For the text-containing cell, return its midpoint in (X, Y) coordinate format. 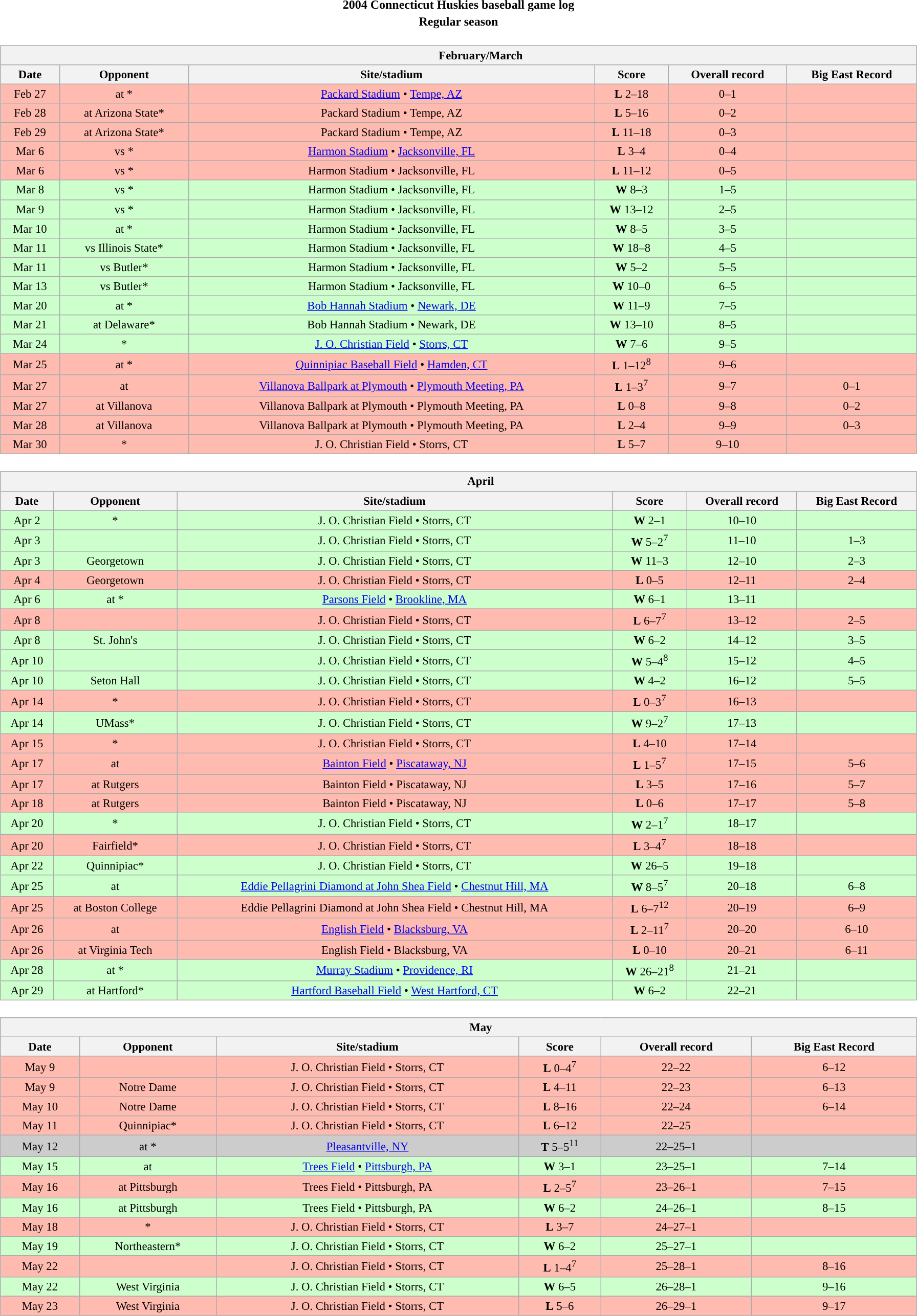
14–12 (742, 640)
at Boston College (115, 907)
9–17 (834, 1306)
L 0–5 (650, 580)
W 26–5 (650, 865)
22–23 (676, 1087)
25–28–1 (676, 1266)
W 5–2 (631, 267)
L 1–37 (631, 386)
May (458, 1027)
17–13 (742, 723)
L 2–57 (560, 1187)
Mar 21 (30, 325)
23–25–1 (676, 1167)
May 15 (40, 1167)
22–25–1 (676, 1146)
20–20 (742, 929)
L 2–117 (650, 929)
6–14 (834, 1106)
L 1–128 (631, 364)
13–11 (742, 599)
Fairfield* (115, 845)
2–4 (857, 580)
St. John's (115, 640)
UMass* (115, 723)
Feb 27 (30, 94)
Feb 28 (30, 113)
13–12 (742, 619)
8–15 (834, 1208)
5–6 (857, 764)
20–19 (742, 907)
5–7 (857, 784)
May 11 (40, 1126)
6–10 (857, 929)
22–24 (676, 1106)
L 0–10 (650, 950)
6–5 (728, 286)
22–21 (742, 990)
W 3–1 (560, 1167)
L 4–10 (650, 743)
at Virginia Tech (115, 950)
L 0–47 (560, 1067)
L 0–8 (631, 406)
L 2–4 (631, 426)
L 1–47 (560, 1266)
L 2–18 (631, 94)
W 18–8 (631, 248)
10–10 (742, 520)
Mar 8 (30, 190)
L 3–47 (650, 845)
5–8 (857, 803)
26–29–1 (676, 1306)
2–3 (857, 561)
18–17 (742, 823)
Hartford Baseball Field • West Hartford, CT (395, 990)
8–16 (834, 1266)
W 26–218 (650, 970)
vs Illinois State* (124, 248)
L 5–7 (631, 444)
W 6–5 (560, 1287)
17–15 (742, 764)
Mar 20 (30, 305)
16–12 (742, 681)
Murray Stadium • Providence, RI (395, 970)
L 11–12 (631, 171)
L 5–16 (631, 113)
Apr 18 (27, 803)
at Hartford* (115, 990)
21–21 (742, 970)
May 12 (40, 1146)
Mar 10 (30, 229)
9–6 (728, 364)
Parsons Field • Brookline, MA (395, 599)
Apr 28 (27, 970)
9–7 (728, 386)
6–12 (834, 1067)
26–28–1 (676, 1287)
Quinnipiac Baseball Field • Hamden, CT (391, 364)
23–26–1 (676, 1187)
6–9 (857, 907)
18–18 (742, 845)
February/March (458, 55)
Apr 4 (27, 580)
W 10–0 (631, 286)
9–10 (728, 444)
9–16 (834, 1287)
T 5–511 (560, 1146)
7–5 (728, 305)
W 11–3 (650, 561)
Mar 25 (30, 364)
12–11 (742, 580)
W 13–10 (631, 325)
May 18 (40, 1226)
W 4–2 (650, 681)
17–14 (742, 743)
9–8 (728, 406)
W 2–17 (650, 823)
12–10 (742, 561)
9–5 (728, 344)
25–27–1 (676, 1246)
May 23 (40, 1306)
1–5 (728, 190)
20–21 (742, 950)
W 11–9 (631, 305)
May 19 (40, 1246)
0–4 (728, 151)
W 5–48 (650, 660)
W 8–5 (631, 229)
L 6–12 (560, 1126)
6–13 (834, 1087)
W 2–1 (650, 520)
22–22 (676, 1067)
W 5–27 (650, 540)
L 3–4 (631, 151)
Mar 24 (30, 344)
Mar 9 (30, 209)
6–8 (857, 886)
8–5 (728, 325)
L 3–7 (560, 1226)
24–26–1 (676, 1208)
6–11 (857, 950)
L 4–11 (560, 1087)
Feb 29 (30, 132)
W 8–3 (631, 190)
15–12 (742, 660)
24–27–1 (676, 1226)
11–10 (742, 540)
7–15 (834, 1187)
Seton Hall (115, 681)
L 8–16 (560, 1106)
Northeastern* (147, 1246)
0–5 (728, 171)
Apr 29 (27, 990)
L 5–6 (560, 1306)
L 6–77 (650, 619)
L 3–5 (650, 784)
9–9 (728, 426)
April (458, 481)
W 7–6 (631, 344)
Apr 2 (27, 520)
L 1–57 (650, 764)
May 10 (40, 1106)
Mar 30 (30, 444)
W 13–12 (631, 209)
Apr 6 (27, 599)
17–17 (742, 803)
L 0–37 (650, 701)
17–16 (742, 784)
Pleasantville, NY (367, 1146)
19–18 (742, 865)
W 8–57 (650, 886)
L 6–712 (650, 907)
Mar 28 (30, 426)
1–3 (857, 540)
Apr 22 (27, 865)
Apr 15 (27, 743)
Mar 13 (30, 286)
22–25 (676, 1126)
20–18 (742, 886)
W 6–1 (650, 599)
L 0–6 (650, 803)
16–13 (742, 701)
L 11–18 (631, 132)
at Delaware* (124, 325)
7–14 (834, 1167)
W 9–27 (650, 723)
